Capture the cell that displays the provided text and extract its (X, Y) central coordinate. 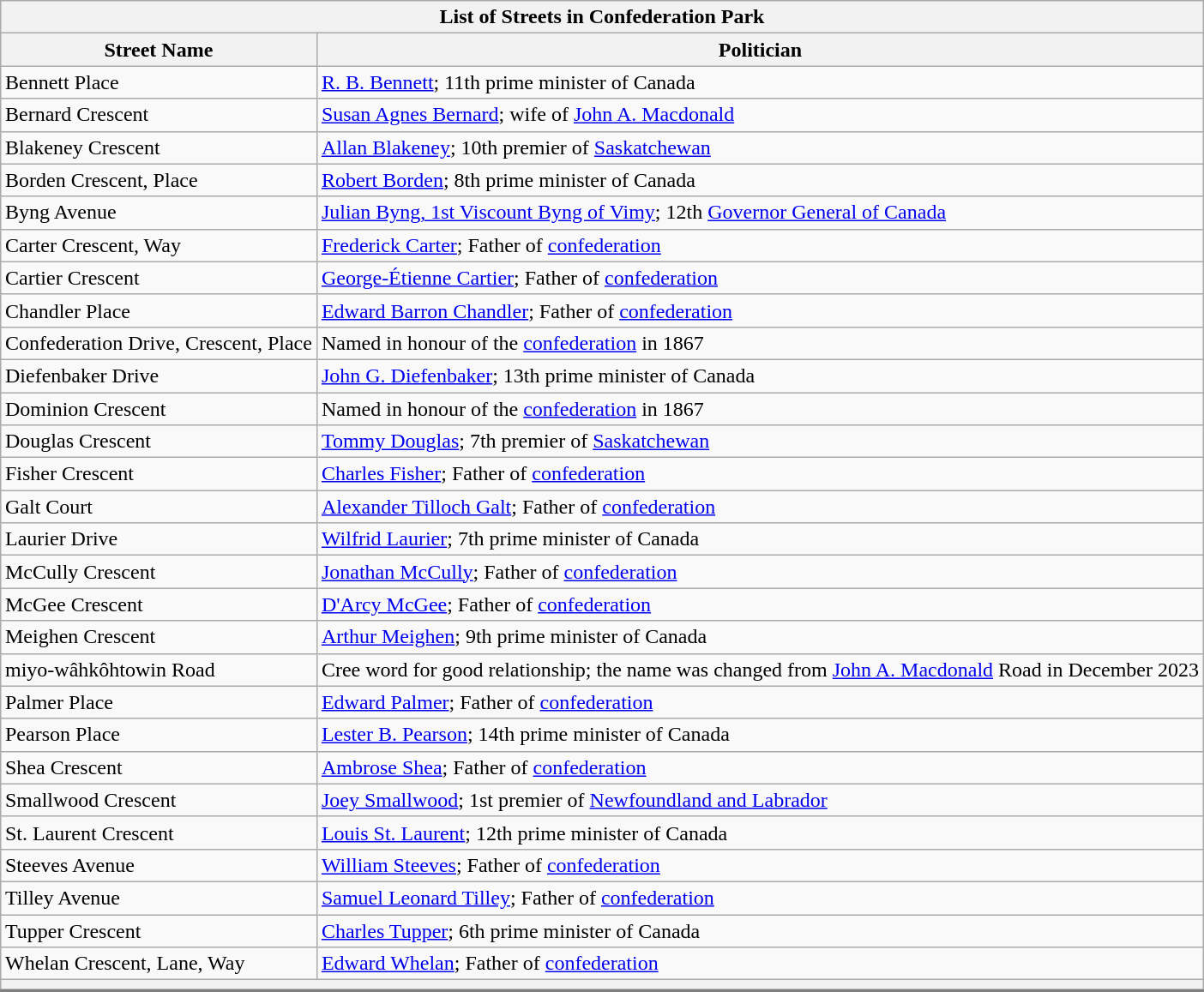
Edward Palmer; Father of confederation (760, 702)
Julian Byng, 1st Viscount Byng of Vimy; 12th Governor General of Canada (760, 213)
St. Laurent Crescent (158, 833)
Jonathan McCully; Father of confederation (760, 572)
William Steeves; Father of confederation (760, 865)
Laurier Drive (158, 539)
Samuel Leonard Tilley; Father of confederation (760, 898)
Politician (760, 50)
D'Arcy McGee; Father of confederation (760, 604)
Frederick Carter; Father of confederation (760, 245)
Susan Agnes Bernard; wife of John A. Macdonald (760, 115)
Arthur Meighen; 9th prime minister of Canada (760, 637)
Meighen Crescent (158, 637)
McGee Crescent (158, 604)
Steeves Avenue (158, 865)
Dominion Crescent (158, 409)
Byng Avenue (158, 213)
John G. Diefenbaker; 13th prime minister of Canada (760, 376)
Cree word for good relationship; the name was changed from John A. Macdonald Road in December 2023 (760, 670)
Diefenbaker Drive (158, 376)
Galt Court (158, 507)
Whelan Crescent, Lane, Way (158, 964)
Carter Crescent, Way (158, 245)
Edward Whelan; Father of confederation (760, 964)
Cartier Crescent (158, 278)
George-Étienne Cartier; Father of confederation (760, 278)
Fisher Crescent (158, 474)
Borden Crescent, Place (158, 180)
R. B. Bennett; 11th prime minister of Canada (760, 82)
Robert Borden; 8th prime minister of Canada (760, 180)
Pearson Place (158, 735)
Allan Blakeney; 10th premier of Saskatchewan (760, 147)
Bernard Crescent (158, 115)
Tommy Douglas; 7th premier of Saskatchewan (760, 442)
Smallwood Crescent (158, 800)
Confederation Drive, Crescent, Place (158, 343)
List of Streets in Confederation Park (602, 17)
Blakeney Crescent (158, 147)
Street Name (158, 50)
Joey Smallwood; 1st premier of Newfoundland and Labrador (760, 800)
Wilfrid Laurier; 7th prime minister of Canada (760, 539)
Bennett Place (158, 82)
McCully Crescent (158, 572)
Louis St. Laurent; 12th prime minister of Canada (760, 833)
Charles Fisher; Father of confederation (760, 474)
Douglas Crescent (158, 442)
miyo-wâhkôhtowin Road (158, 670)
Shea Crescent (158, 767)
Tilley Avenue (158, 898)
Chandler Place (158, 310)
Alexander Tilloch Galt; Father of confederation (760, 507)
Edward Barron Chandler; Father of confederation (760, 310)
Charles Tupper; 6th prime minister of Canada (760, 930)
Lester B. Pearson; 14th prime minister of Canada (760, 735)
Tupper Crescent (158, 930)
Ambrose Shea; Father of confederation (760, 767)
Palmer Place (158, 702)
